Search for the cell housing the specified text and yield its (X, Y) center coordinate. 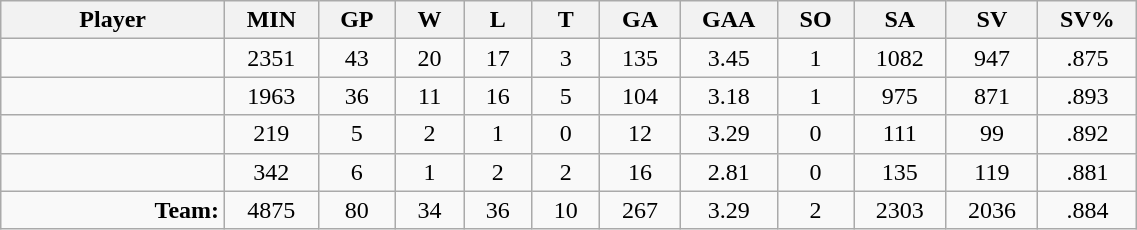
MIN (272, 20)
3.18 (728, 96)
947 (992, 58)
GAA (728, 20)
342 (272, 172)
L (498, 20)
2036 (992, 210)
.892 (1088, 134)
104 (640, 96)
2351 (272, 58)
6 (356, 172)
T (566, 20)
.881 (1088, 172)
SA (900, 20)
43 (356, 58)
10 (566, 210)
W (430, 20)
3 (566, 58)
20 (430, 58)
2.81 (728, 172)
12 (640, 134)
SO (816, 20)
SV (992, 20)
111 (900, 134)
2303 (900, 210)
119 (992, 172)
.893 (1088, 96)
.884 (1088, 210)
219 (272, 134)
3.45 (728, 58)
SV% (1088, 20)
99 (992, 134)
17 (498, 58)
34 (430, 210)
871 (992, 96)
11 (430, 96)
1082 (900, 58)
GA (640, 20)
1963 (272, 96)
975 (900, 96)
4875 (272, 210)
80 (356, 210)
Team: (113, 210)
267 (640, 210)
GP (356, 20)
.875 (1088, 58)
Player (113, 20)
